From the cell containing the given text, extract its center point as (x, y) coordinate. 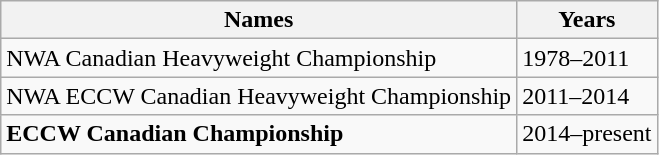
Years (587, 20)
NWA Canadian Heavyweight Championship (259, 58)
NWA ECCW Canadian Heavyweight Championship (259, 96)
Names (259, 20)
2011–2014 (587, 96)
ECCW Canadian Championship (259, 134)
1978–2011 (587, 58)
2014–present (587, 134)
